Capture the cell that displays the provided text and extract its (x, y) central coordinate. 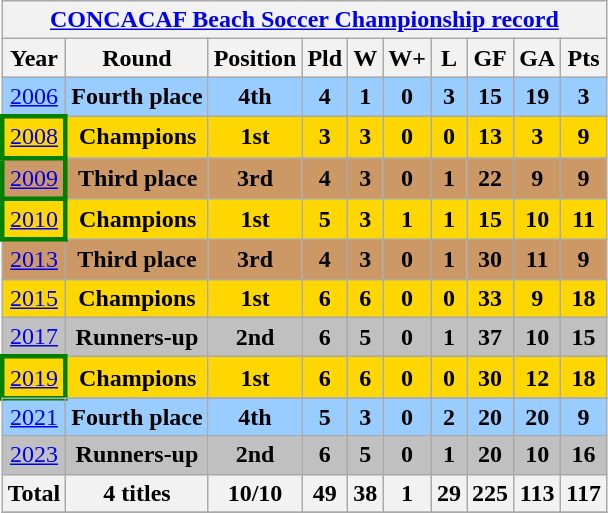
12 (538, 378)
117 (584, 493)
Year (34, 58)
2017 (34, 337)
49 (325, 493)
GF (490, 58)
22 (490, 178)
38 (366, 493)
225 (490, 493)
2019 (34, 378)
L (448, 58)
37 (490, 337)
2008 (34, 136)
13 (490, 136)
29 (448, 493)
4 titles (137, 493)
W+ (408, 58)
Total (34, 493)
2009 (34, 178)
113 (538, 493)
2 (448, 417)
2010 (34, 220)
2006 (34, 97)
Pld (325, 58)
Pts (584, 58)
Round (137, 58)
Position (255, 58)
10/10 (255, 493)
2015 (34, 298)
16 (584, 455)
CONCACAF Beach Soccer Championship record (304, 20)
2021 (34, 417)
2013 (34, 260)
33 (490, 298)
W (366, 58)
GA (538, 58)
2023 (34, 455)
19 (538, 97)
